Scan for the cell matching the given text and deliver its (x, y) coordinate at center. 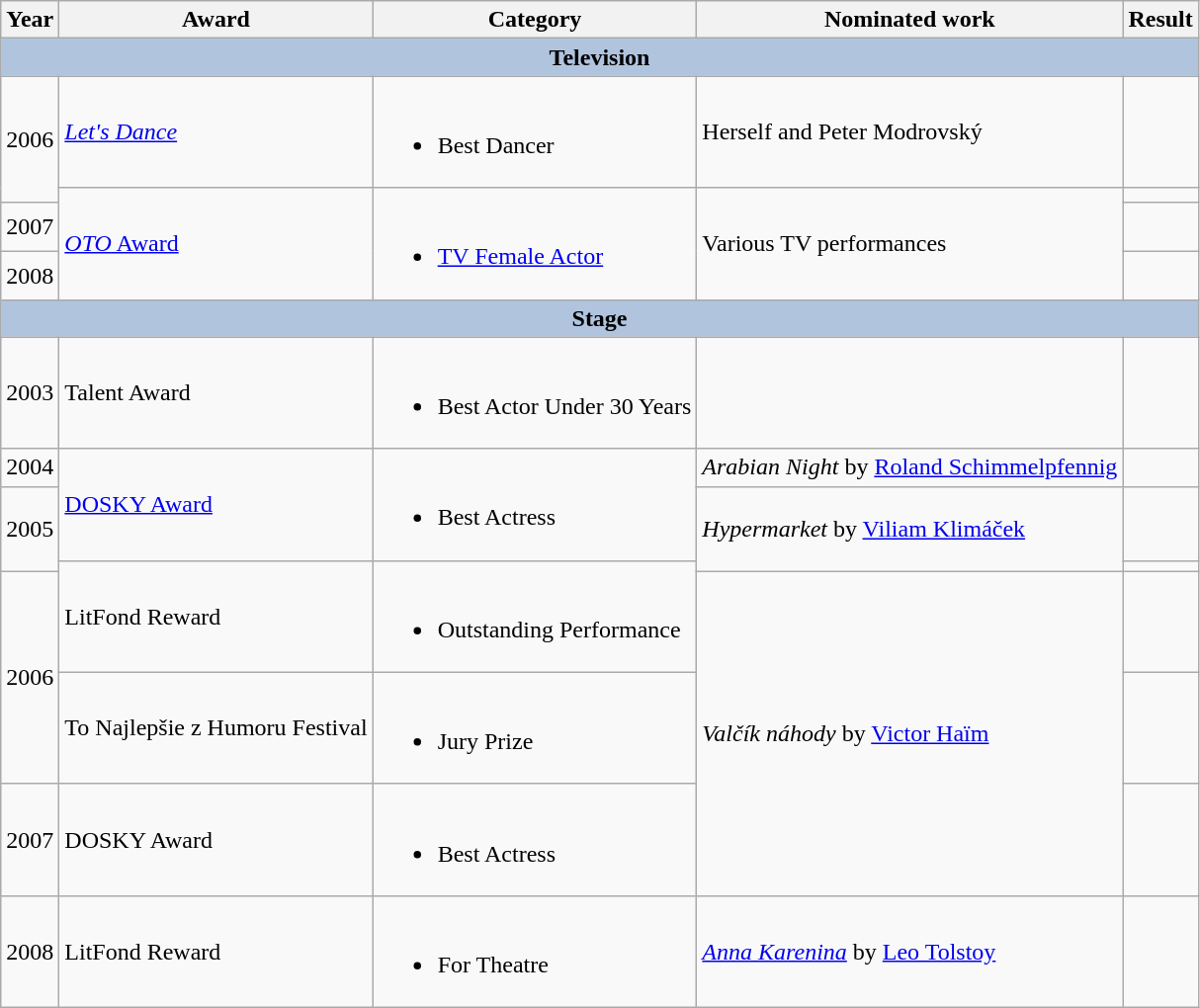
Best Dancer (535, 132)
Valčík náhody by Victor Haïm (909, 733)
Talent Award (215, 393)
OTO Award (215, 243)
Various TV performances (909, 243)
Arabian Night by Roland Schimmelpfennig (909, 467)
Stage (600, 318)
2003 (30, 393)
Jury Prize (535, 727)
For Theatre (535, 951)
Award (215, 20)
Result (1160, 20)
Nominated work (909, 20)
2005 (30, 529)
2004 (30, 467)
Category (535, 20)
Television (600, 57)
Year (30, 20)
To Najlepšie z Humoru Festival (215, 727)
Anna Karenina by Leo Tolstoy (909, 951)
Hypermarket by Viliam Klimáček (909, 529)
TV Female Actor (535, 243)
Let's Dance (215, 132)
Herself and Peter Modrovský (909, 132)
Outstanding Performance (535, 617)
Best Actor Under 30 Years (535, 393)
